For the text-containing cell, return its midpoint in (x, y) coordinate format. 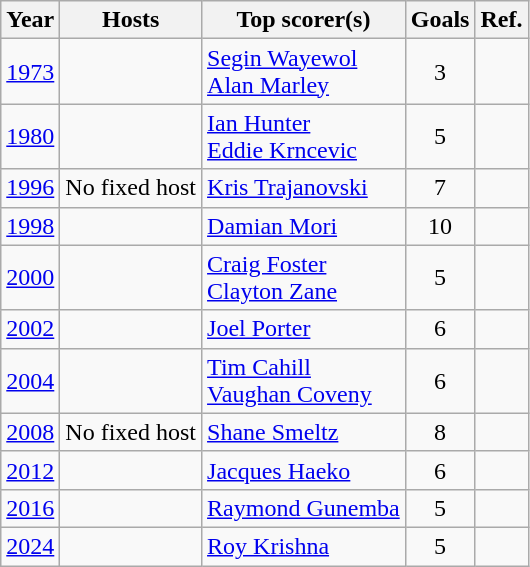
Ian Hunter Eddie Krncevic (304, 136)
Shane Smeltz (304, 432)
Hosts (131, 20)
2000 (30, 278)
3 (440, 72)
1996 (30, 188)
10 (440, 226)
2024 (30, 546)
Kris Trajanovski (304, 188)
2002 (30, 329)
2008 (30, 432)
1998 (30, 226)
Year (30, 20)
2016 (30, 508)
Damian Mori (304, 226)
Goals (440, 20)
1973 (30, 72)
Segin Wayewol Alan Marley (304, 72)
Tim Cahill Vaughan Coveny (304, 380)
Roy Krishna (304, 546)
2012 (30, 470)
8 (440, 432)
Ref. (502, 20)
1980 (30, 136)
7 (440, 188)
Top scorer(s) (304, 20)
Raymond Gunemba (304, 508)
Craig Foster Clayton Zane (304, 278)
2004 (30, 380)
Joel Porter (304, 329)
Jacques Haeko (304, 470)
